Capture the cell that displays the provided text and extract its [X, Y] central coordinate. 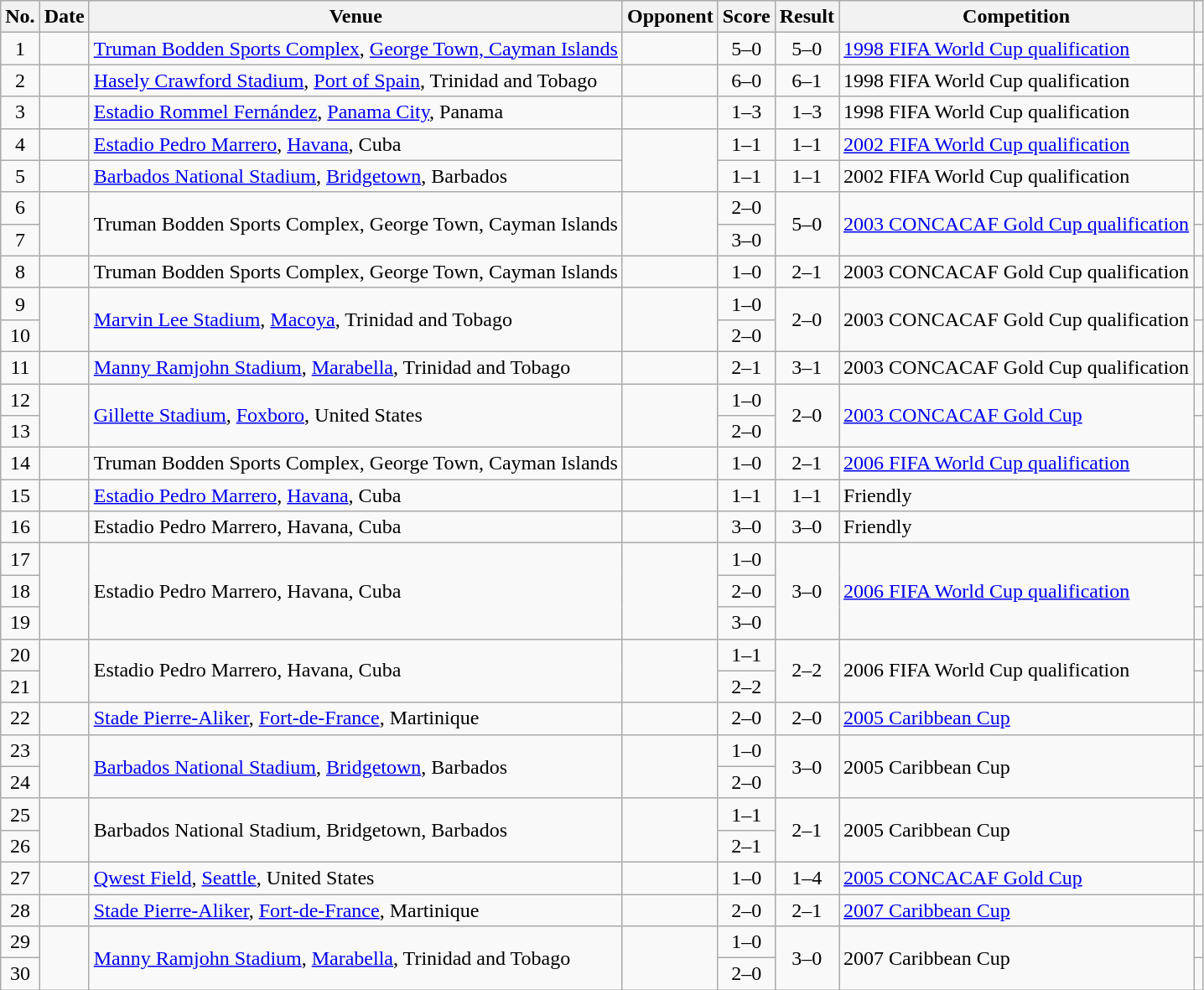
Gillette Stadium, Foxboro, United States [355, 416]
27 [20, 878]
Hasely Crawford Stadium, Port of Spain, Trinidad and Tobago [355, 80]
Score [746, 17]
11 [20, 367]
6–1 [807, 80]
30 [20, 974]
25 [20, 814]
2003 CONCACAF Gold Cup [1016, 416]
26 [20, 846]
No. [20, 17]
2 [20, 80]
8 [20, 272]
15 [20, 495]
7 [20, 240]
9 [20, 303]
19 [20, 623]
2005 CONCACAF Gold Cup [1016, 878]
28 [20, 910]
21 [20, 687]
Estadio Rommel Fernández, Panama City, Panama [355, 112]
4 [20, 144]
24 [20, 782]
Result [807, 17]
Competition [1016, 17]
29 [20, 942]
22 [20, 718]
Date [64, 17]
13 [20, 432]
Marvin Lee Stadium, Macoya, Trinidad and Tobago [355, 319]
1 [20, 49]
17 [20, 559]
Venue [355, 17]
1–4 [807, 878]
5 [20, 176]
6–0 [746, 80]
Opponent [670, 17]
3 [20, 112]
6 [20, 208]
18 [20, 591]
3–1 [807, 367]
23 [20, 750]
14 [20, 464]
12 [20, 400]
16 [20, 527]
10 [20, 335]
Qwest Field, Seattle, United States [355, 878]
20 [20, 655]
